Determine the [X, Y] coordinate at the center of the cell enclosing the given text.  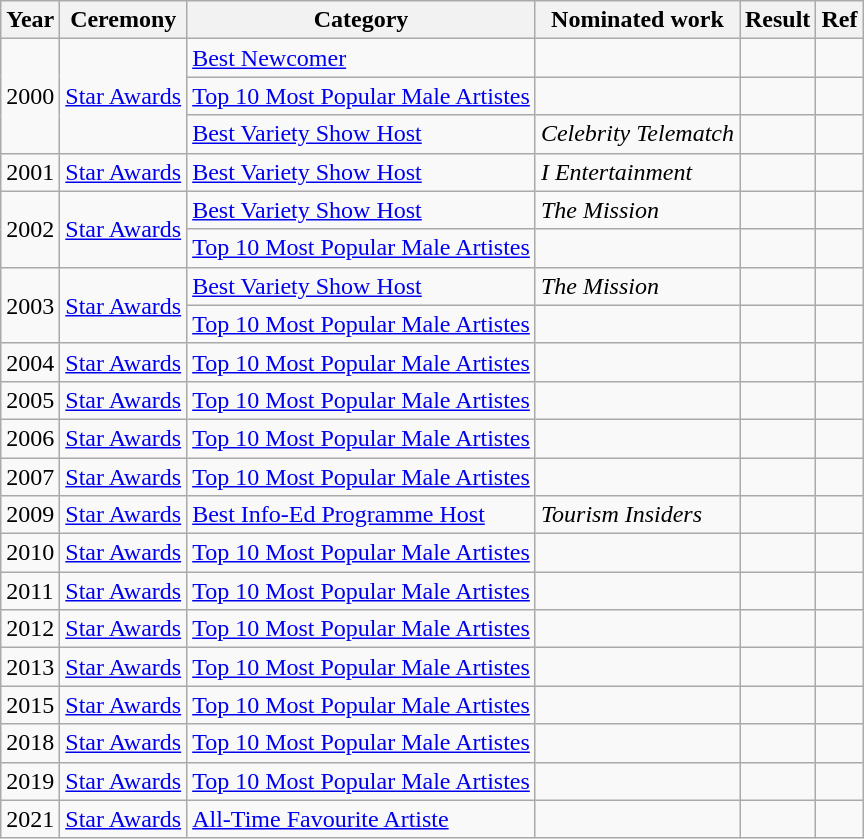
Result [778, 20]
2021 [30, 819]
2005 [30, 400]
All-Time Favourite Artiste [362, 819]
2007 [30, 477]
Ceremony [124, 20]
2000 [30, 96]
2018 [30, 743]
Best Newcomer [362, 58]
Celebrity Telematch [637, 134]
2015 [30, 705]
2011 [30, 591]
2006 [30, 438]
2001 [30, 172]
Tourism Insiders [637, 515]
2002 [30, 229]
Best Info-Ed Programme Host [362, 515]
2010 [30, 553]
2012 [30, 629]
2009 [30, 515]
2003 [30, 305]
Year [30, 20]
Ref [840, 20]
I Entertainment [637, 172]
2013 [30, 667]
Nominated work [637, 20]
2019 [30, 781]
Category [362, 20]
2004 [30, 362]
